Pinpoint the cell where the given text exists, returning its (x, y) midpoint coordinate. 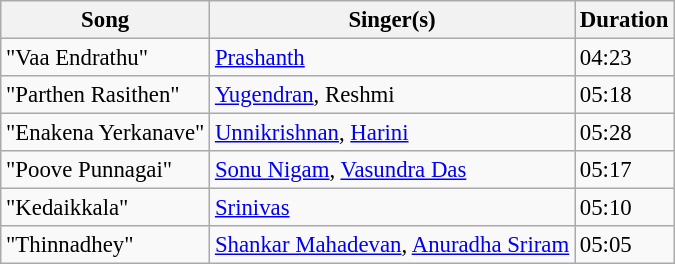
05:17 (624, 170)
Yugendran, Reshmi (392, 95)
"Enakena Yerkanave" (106, 133)
05:28 (624, 133)
"Parthen Rasithen" (106, 95)
05:10 (624, 208)
Singer(s) (392, 20)
Song (106, 20)
"Kedaikkala" (106, 208)
"Thinnadhey" (106, 245)
Duration (624, 20)
"Poove Punnagai" (106, 170)
Prashanth (392, 58)
Shankar Mahadevan, Anuradha Sriram (392, 245)
"Vaa Endrathu" (106, 58)
04:23 (624, 58)
05:18 (624, 95)
Unnikrishnan, Harini (392, 133)
05:05 (624, 245)
Sonu Nigam, Vasundra Das (392, 170)
Srinivas (392, 208)
